Find where the given text appears and provide that cell's center as [x, y] coordinate. 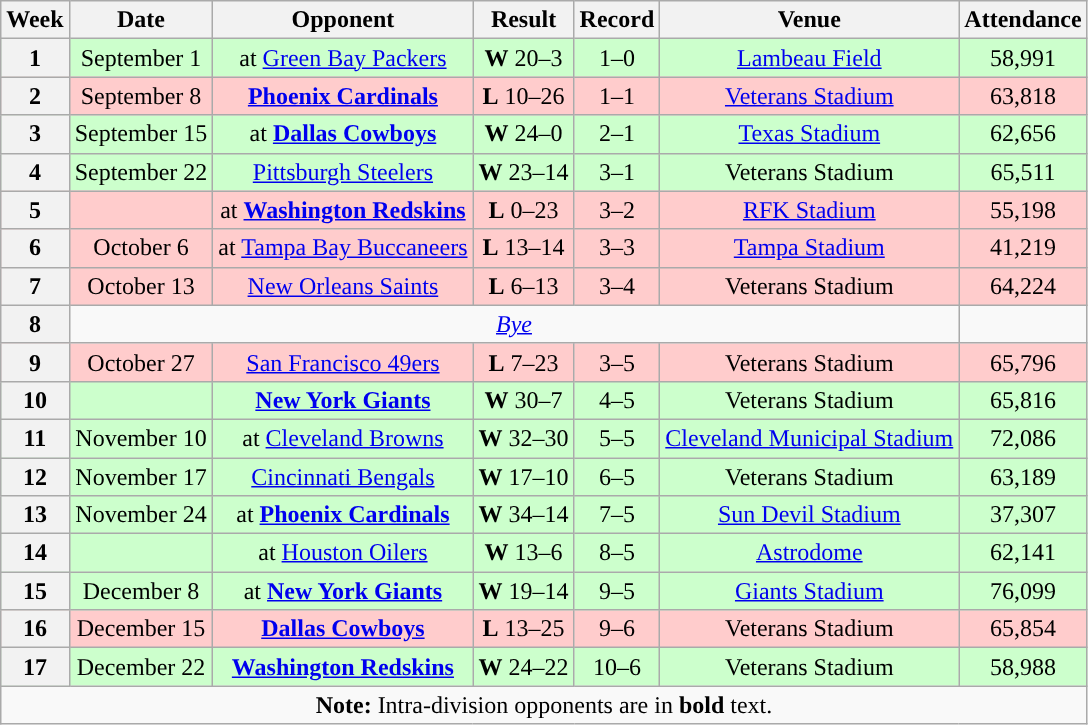
at Phoenix Cardinals [343, 515]
at Green Bay Packers [343, 58]
at Washington Redskins [343, 210]
10–6 [617, 667]
65,511 [1023, 172]
at New York Giants [343, 591]
9–5 [617, 591]
17 [35, 667]
3–3 [617, 248]
L 0–23 [524, 210]
September 15 [141, 134]
5 [35, 210]
Cincinnati Bengals [343, 477]
15 [35, 591]
9–6 [617, 629]
W 32–30 [524, 438]
Dallas Cowboys [343, 629]
6–5 [617, 477]
W 23–14 [524, 172]
1 [35, 58]
2–1 [617, 134]
11 [35, 438]
13 [35, 515]
New Orleans Saints [343, 286]
September 22 [141, 172]
W 17–10 [524, 477]
41,219 [1023, 248]
62,656 [1023, 134]
76,099 [1023, 591]
65,816 [1023, 400]
Venue [810, 20]
8 [35, 324]
7–5 [617, 515]
63,189 [1023, 477]
14 [35, 553]
10 [35, 400]
L 13–25 [524, 629]
at Cleveland Browns [343, 438]
New York Giants [343, 400]
September 1 [141, 58]
5–5 [617, 438]
October 6 [141, 248]
November 10 [141, 438]
September 8 [141, 96]
3–1 [617, 172]
at Houston Oilers [343, 553]
3–4 [617, 286]
8–5 [617, 553]
3–5 [617, 362]
Date [141, 20]
at Dallas Cowboys [343, 134]
November 24 [141, 515]
L 6–13 [524, 286]
RFK Stadium [810, 210]
Pittsburgh Steelers [343, 172]
3 [35, 134]
2 [35, 96]
Giants Stadium [810, 591]
W 24–22 [524, 667]
San Francisco 49ers [343, 362]
W 24–0 [524, 134]
1–1 [617, 96]
9 [35, 362]
6 [35, 248]
62,141 [1023, 553]
L 10–26 [524, 96]
Opponent [343, 20]
4 [35, 172]
W 13–6 [524, 553]
72,086 [1023, 438]
4–5 [617, 400]
Cleveland Municipal Stadium [810, 438]
64,224 [1023, 286]
W 30–7 [524, 400]
58,991 [1023, 58]
7 [35, 286]
December 22 [141, 667]
L 13–14 [524, 248]
December 8 [141, 591]
W 20–3 [524, 58]
Lambeau Field [810, 58]
16 [35, 629]
October 27 [141, 362]
Washington Redskins [343, 667]
1–0 [617, 58]
at Tampa Bay Buccaneers [343, 248]
65,854 [1023, 629]
3–2 [617, 210]
L 7–23 [524, 362]
Sun Devil Stadium [810, 515]
Week [35, 20]
63,818 [1023, 96]
Texas Stadium [810, 134]
55,198 [1023, 210]
October 13 [141, 286]
December 15 [141, 629]
58,988 [1023, 667]
37,307 [1023, 515]
Attendance [1023, 20]
November 17 [141, 477]
W 34–14 [524, 515]
W 19–14 [524, 591]
Astrodome [810, 553]
Phoenix Cardinals [343, 96]
Result [524, 20]
65,796 [1023, 362]
12 [35, 477]
Tampa Stadium [810, 248]
Bye [514, 324]
Record [617, 20]
Note: Intra-division opponents are in bold text. [544, 705]
